Determine the (x, y) coordinate at the center of the cell enclosing the given text.  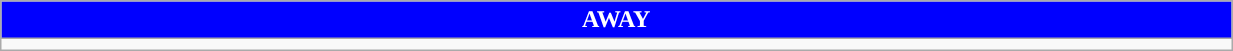
AWAY (616, 20)
